Locate the cell with the specified text and output its (x, y) center coordinate. 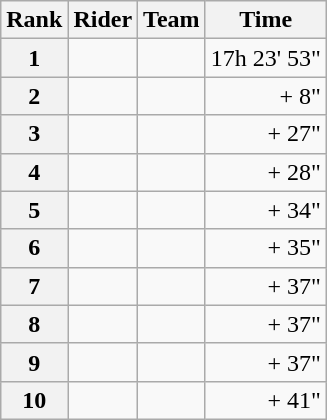
4 (34, 172)
6 (34, 248)
+ 41" (266, 400)
+ 34" (266, 210)
+ 8" (266, 96)
2 (34, 96)
Time (266, 20)
7 (34, 286)
1 (34, 58)
+ 27" (266, 134)
10 (34, 400)
+ 35" (266, 248)
8 (34, 324)
9 (34, 362)
3 (34, 134)
Rank (34, 20)
+ 28" (266, 172)
Team (172, 20)
17h 23' 53" (266, 58)
Rider (103, 20)
5 (34, 210)
